Extract the (x, y) coordinate from the center of the cell holding the provided text.  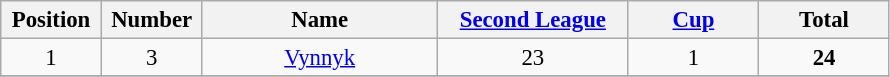
Second League (534, 20)
23 (534, 58)
3 (152, 58)
Number (152, 20)
Position (52, 20)
Name (320, 20)
Cup (694, 20)
Vynnyk (320, 58)
24 (824, 58)
Total (824, 20)
